Locate the cell with the specified text and output its [X, Y] center coordinate. 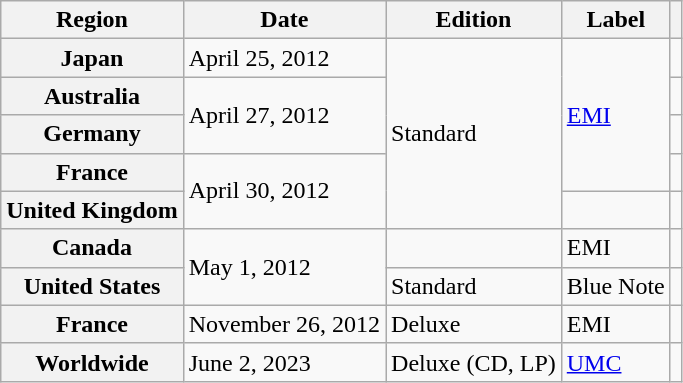
Date [284, 20]
United States [92, 286]
April 30, 2012 [284, 191]
Canada [92, 248]
April 25, 2012 [284, 58]
Blue Note [616, 286]
Worldwide [92, 362]
Australia [92, 96]
April 27, 2012 [284, 115]
UMC [616, 362]
Label [616, 20]
June 2, 2023 [284, 362]
Region [92, 20]
November 26, 2012 [284, 324]
Edition [474, 20]
Deluxe [474, 324]
Germany [92, 134]
United Kingdom [92, 210]
May 1, 2012 [284, 267]
Deluxe (CD, LP) [474, 362]
Japan [92, 58]
